Locate the cell with the specified text and output its [X, Y] center coordinate. 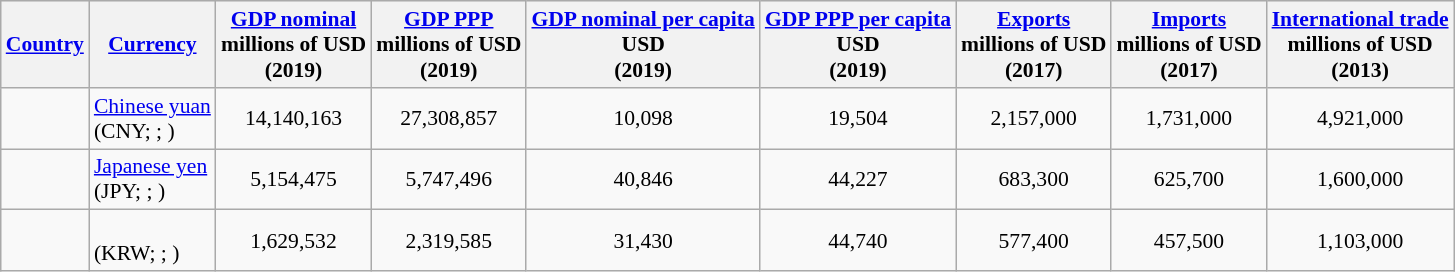
625,700 [1188, 180]
14,140,163 [294, 118]
International trademillions of USD(2013) [1360, 44]
1,600,000 [1360, 180]
5,747,496 [448, 180]
5,154,475 [294, 180]
44,227 [858, 180]
2,319,585 [448, 240]
577,400 [1034, 240]
Country [45, 44]
GDP PPPmillions of USD(2019) [448, 44]
GDP PPP per capitaUSD(2019) [858, 44]
44,740 [858, 240]
GDP nominalmillions of USD(2019) [294, 44]
Importsmillions of USD(2017) [1188, 44]
1,103,000 [1360, 240]
4,921,000 [1360, 118]
Currency [152, 44]
Exportsmillions of USD(2017) [1034, 44]
457,500 [1188, 240]
GDP nominal per capitaUSD(2019) [642, 44]
683,300 [1034, 180]
1,629,532 [294, 240]
1,731,000 [1188, 118]
27,308,857 [448, 118]
Chinese yuan(CNY; ; ) [152, 118]
Japanese yen(JPY; ; ) [152, 180]
31,430 [642, 240]
2,157,000 [1034, 118]
19,504 [858, 118]
10,098 [642, 118]
(KRW; ; ) [152, 240]
40,846 [642, 180]
